Pinpoint the cell where the given text exists, returning its (X, Y) midpoint coordinate. 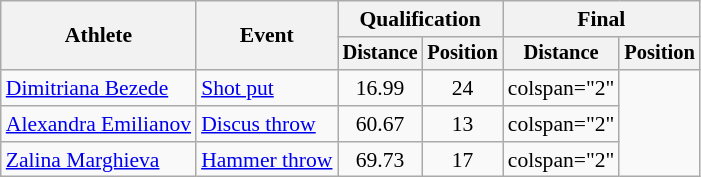
Athlete (98, 36)
Qualification (420, 19)
Shot put (266, 88)
Event (266, 36)
Final (602, 19)
24 (462, 88)
60.67 (380, 124)
Alexandra Emilianov (98, 124)
13 (462, 124)
Dimitriana Bezede (98, 88)
Discus throw (266, 124)
16.99 (380, 88)
